Determine the (x, y) coordinate at the center of the cell enclosing the given text.  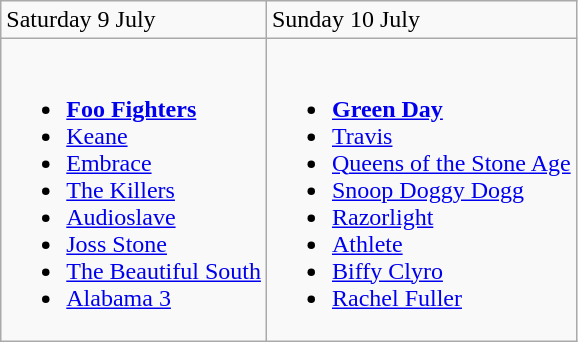
Saturday 9 July (134, 20)
Sunday 10 July (421, 20)
Green DayTravisQueens of the Stone AgeSnoop Doggy DoggRazorlightAthleteBiffy ClyroRachel Fuller (421, 190)
Foo FightersKeaneEmbraceThe KillersAudioslaveJoss StoneThe Beautiful SouthAlabama 3 (134, 190)
